Capture the cell that displays the provided text and extract its (X, Y) central coordinate. 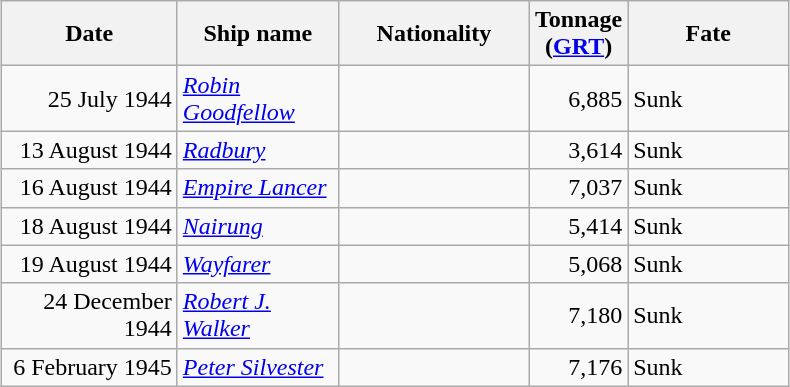
Robin Goodfellow (258, 98)
3,614 (578, 150)
Radbury (258, 150)
18 August 1944 (89, 226)
7,180 (578, 316)
7,037 (578, 188)
Wayfarer (258, 264)
25 July 1944 (89, 98)
6 February 1945 (89, 367)
24 December 1944 (89, 316)
Tonnage (GRT) (578, 34)
5,068 (578, 264)
6,885 (578, 98)
Ship name (258, 34)
Empire Lancer (258, 188)
Peter Silvester (258, 367)
16 August 1944 (89, 188)
7,176 (578, 367)
13 August 1944 (89, 150)
Fate (708, 34)
Nairung (258, 226)
5,414 (578, 226)
19 August 1944 (89, 264)
Date (89, 34)
Robert J. Walker (258, 316)
Nationality (434, 34)
